Find where the given text appears and provide that cell's center as (X, Y) coordinate. 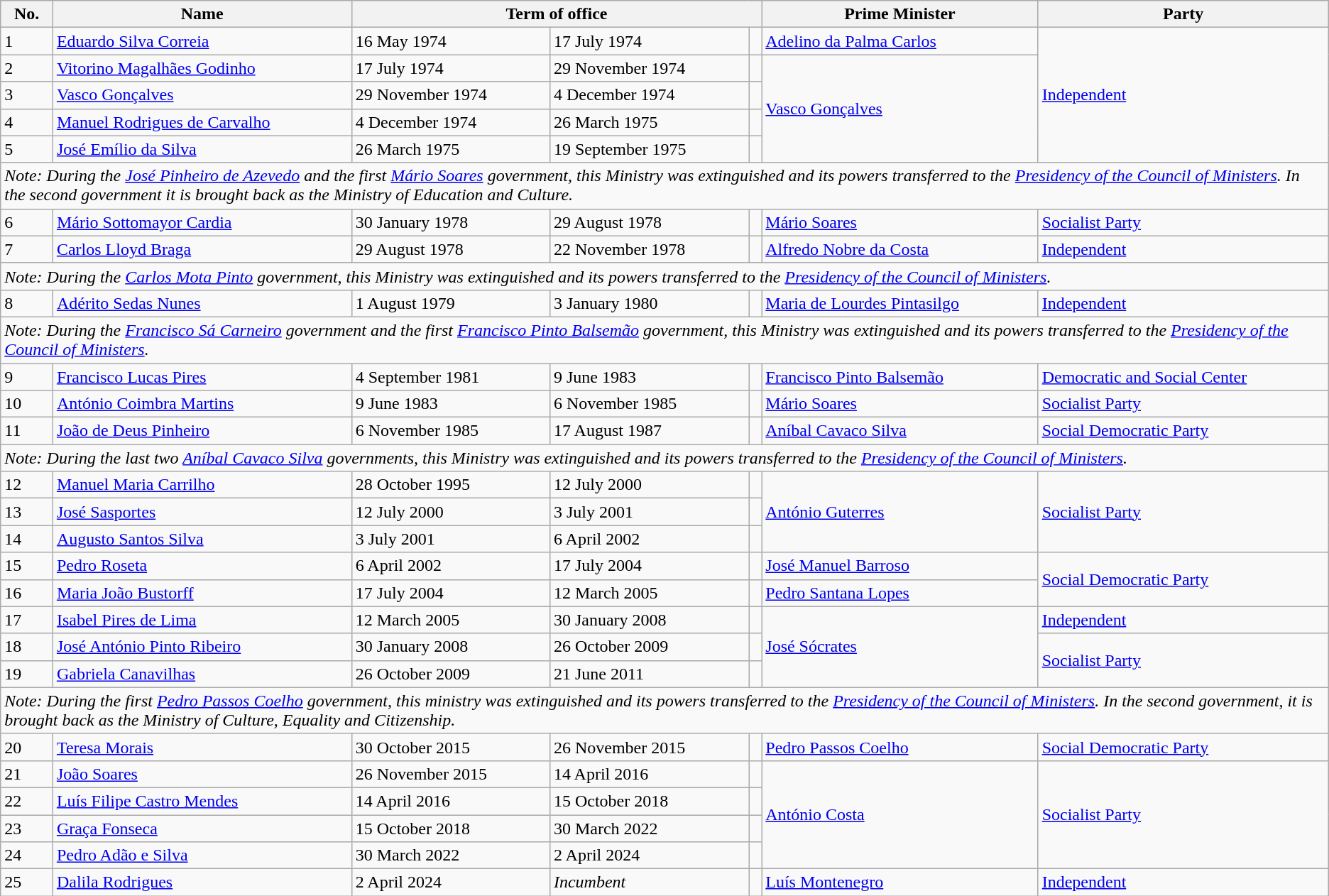
4 September 1981 (450, 377)
Manuel Rodrigues de Carvalho (202, 122)
21 (27, 774)
16 (27, 593)
2 (27, 68)
15 (27, 566)
18 (27, 647)
30 October 2015 (450, 747)
Francisco Lucas Pires (202, 377)
Teresa Morais (202, 747)
30 January 1978 (450, 222)
Maria de Lourdes Pintasilgo (900, 303)
José Sócrates (900, 647)
3 January 1980 (649, 303)
João Soares (202, 774)
Adérito Sedas Nunes (202, 303)
12 (27, 485)
Pedro Roseta (202, 566)
Francisco Pinto Balsemão (900, 377)
4 (27, 122)
11 (27, 431)
Term of office (557, 14)
No. (27, 14)
9 (27, 377)
Eduardo Silva Correia (202, 41)
5 (27, 149)
José António Pinto Ribeiro (202, 647)
Pedro Adão e Silva (202, 856)
Pedro Santana Lopes (900, 593)
Mário Sottomayor Cardia (202, 222)
22 November 1978 (649, 249)
João de Deus Pinheiro (202, 431)
Alfredo Nobre da Costa (900, 249)
6 (27, 222)
Name (202, 14)
António Guterres (900, 512)
14 (27, 539)
20 (27, 747)
1 August 1979 (450, 303)
Dalila Rodrigues (202, 883)
António Coimbra Martins (202, 404)
21 June 2011 (649, 674)
19 September 1975 (649, 149)
Maria João Bustorff (202, 593)
Augusto Santos Silva (202, 539)
Manuel Maria Carrilho (202, 485)
16 May 1974 (450, 41)
Graça Fonseca (202, 829)
Luís Filipe Castro Mendes (202, 801)
José Manuel Barroso (900, 566)
Pedro Passos Coelho (900, 747)
8 (27, 303)
7 (27, 249)
Prime Minister (900, 14)
1 (27, 41)
3 (27, 95)
Aníbal Cavaco Silva (900, 431)
28 October 1995 (450, 485)
José Emílio da Silva (202, 149)
Vitorino Magalhães Godinho (202, 68)
Democratic and Social Center (1183, 377)
13 (27, 512)
17 (27, 620)
Adelino da Palma Carlos (900, 41)
Party (1183, 14)
10 (27, 404)
23 (27, 829)
24 (27, 856)
Carlos Lloyd Braga (202, 249)
19 (27, 674)
17 August 1987 (649, 431)
José Sasportes (202, 512)
Isabel Pires de Lima (202, 620)
Luís Montenegro (900, 883)
António Costa (900, 814)
Incumbent (649, 883)
25 (27, 883)
Gabriela Canavilhas (202, 674)
22 (27, 801)
